For the text-containing cell, return its midpoint in [x, y] coordinate format. 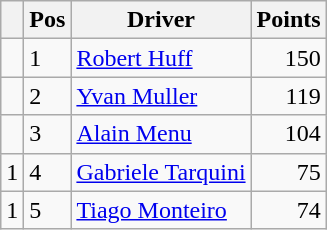
Gabriele Tarquini [161, 172]
Driver [161, 20]
119 [288, 96]
Robert Huff [161, 58]
4 [48, 172]
2 [48, 96]
Alain Menu [161, 134]
Yvan Muller [161, 96]
75 [288, 172]
Points [288, 20]
74 [288, 210]
Tiago Monteiro [161, 210]
150 [288, 58]
5 [48, 210]
3 [48, 134]
104 [288, 134]
Pos [48, 20]
